Return the [x, y] coordinate for the center point of the cell that contains the specified text.  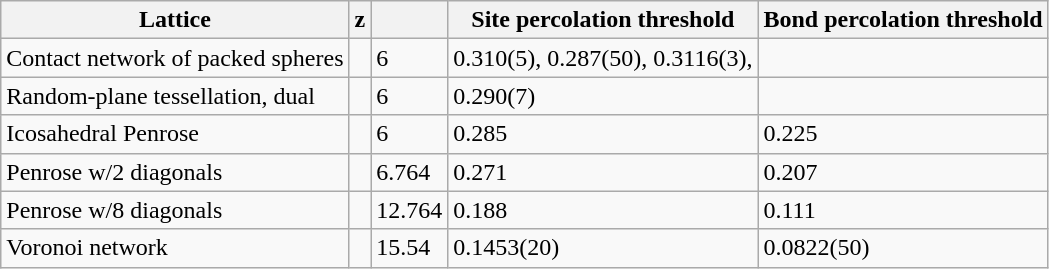
z [360, 20]
0.1453(20) [603, 248]
Lattice [175, 20]
6.764 [410, 172]
0.225 [903, 134]
Penrose w/2 diagonals [175, 172]
Random-plane tessellation, dual [175, 96]
0.111 [903, 210]
0.290(7) [603, 96]
Site percolation threshold [603, 20]
Bond percolation threshold [903, 20]
0.207 [903, 172]
15.54 [410, 248]
Contact network of packed spheres [175, 58]
Voronoi network [175, 248]
Icosahedral Penrose [175, 134]
0.310(5), 0.287(50), 0.3116(3), [603, 58]
0.188 [603, 210]
0.285 [603, 134]
12.764 [410, 210]
0.0822(50) [903, 248]
Penrose w/8 diagonals [175, 210]
0.271 [603, 172]
